Provide the [x, y] coordinate of the cell's center where the given text is located.  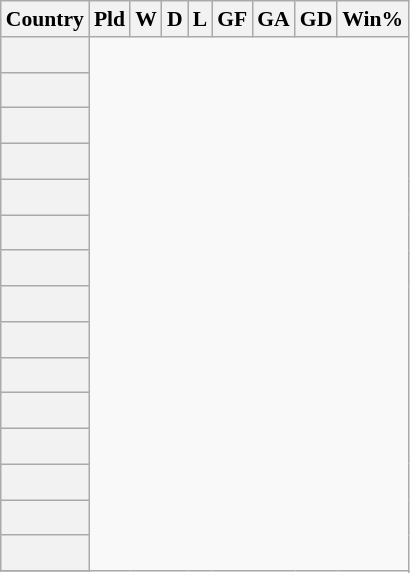
Win% [372, 19]
D [175, 19]
L [200, 19]
GF [232, 19]
GD [316, 19]
Country [45, 19]
W [146, 19]
Pld [110, 19]
GA [274, 19]
